Extract the (x, y) coordinate from the center of the cell holding the provided text.  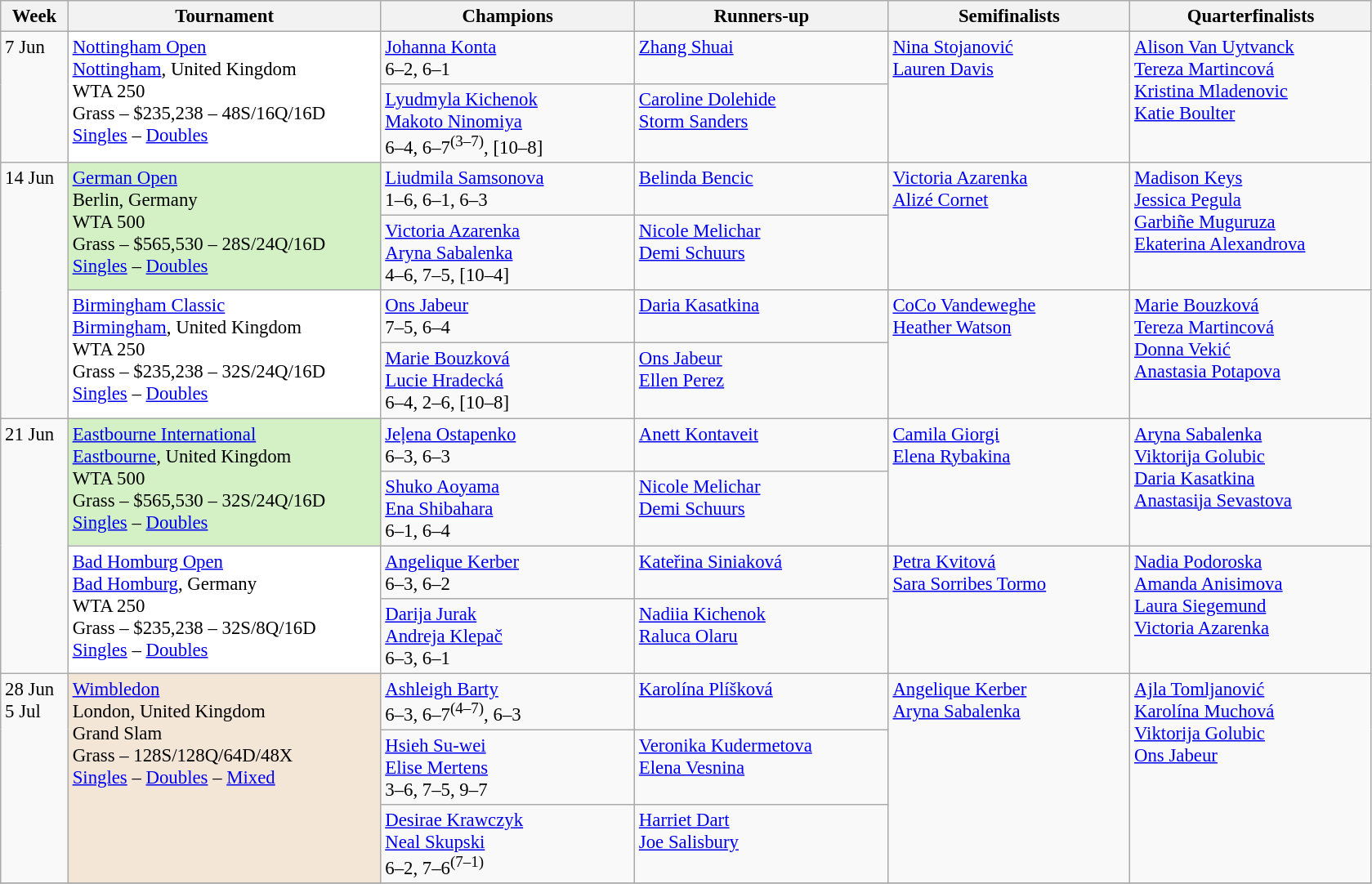
Marie Bouzková Lucie Hradecká 6–4, 2–6, [10–8] (508, 381)
Nadia Podoroska Amanda Anisimova Laura Siegemund Victoria Azarenka (1251, 609)
Alison Van Uytvanck Tereza Martincová Kristina Mladenovic Katie Boulter (1251, 98)
Bad Homburg Open Bad Homburg, GermanyWTA 250Grass – $235,238 – 32S/8Q/16D Singles – Doubles (224, 609)
Madison Keys Jessica Pegula Garbiñe Muguruza Ekaterina Alexandrova (1251, 226)
Marie Bouzková Tereza Martincová Donna Vekić Anastasia Potapova (1251, 355)
Eastbourne International Eastbourne, United KingdomWTA 500Grass – $565,530 – 32S/24Q/16D Singles – Doubles (224, 482)
German Open Berlin, GermanyWTA 500Grass – $565,530 – 28S/24Q/16D Singles – Doubles (224, 226)
Kateřina Siniaková (762, 572)
Aryna Sabalenka Viktorija Golubic Daria Kasatkina Anastasija Sevastova (1251, 482)
Nadiia Kichenok Raluca Olaru (762, 636)
Liudmila Samsonova 1–6, 6–1, 6–3 (508, 190)
Belinda Bencic (762, 190)
Ons Jabeur 7–5, 6–4 (508, 317)
Veronika Kudermetova Elena Vesnina (762, 767)
21 Jun (34, 546)
Runners-up (762, 16)
Harriet Dart Joe Salisbury (762, 844)
14 Jun (34, 290)
Jeļena Ostapenko 6–3, 6–3 (508, 444)
Tournament (224, 16)
Nottingham Open Nottingham, United KingdomWTA 250Grass – $235,238 – 48S/16Q/16D Singles – Doubles (224, 98)
7 Jun (34, 98)
Ajla Tomljanović Karolína Muchová Viktorija Golubic Ons Jabeur (1251, 778)
Daria Kasatkina (762, 317)
Victoria Azarenka Aryna Sabalenka 4–6, 7–5, [10–4] (508, 253)
Champions (508, 16)
28 Jun 5 Jul (34, 778)
CoCo Vandeweghe Heather Watson (1009, 355)
Angelique Kerber 6–3, 6–2 (508, 572)
Petra Kvitová Sara Sorribes Tormo (1009, 609)
Nina Stojanović Lauren Davis (1009, 98)
Angelique Kerber Aryna Sabalenka (1009, 778)
Desirae Krawczyk Neal Skupski 6–2, 7–6(7–1) (508, 844)
Hsieh Su-wei Elise Mertens 3–6, 7–5, 9–7 (508, 767)
Birmingham Classic Birmingham, United KingdomWTA 250Grass – $235,238 – 32S/24Q/16D Singles – Doubles (224, 355)
Caroline Dolehide Storm Sanders (762, 123)
Semifinalists (1009, 16)
Ons Jabeur Ellen Perez (762, 381)
Quarterfinalists (1251, 16)
Darija Jurak Andreja Klepač 6–3, 6–1 (508, 636)
Victoria Azarenka Alizé Cornet (1009, 226)
Shuko Aoyama Ena Shibahara 6–1, 6–4 (508, 508)
Week (34, 16)
Karolína Plíšková (762, 701)
Lyudmyla Kichenok Makoto Ninomiya 6–4, 6–7(3–7), [10–8] (508, 123)
Ashleigh Barty 6–3, 6–7(4–7), 6–3 (508, 701)
Johanna Konta 6–2, 6–1 (508, 59)
Zhang Shuai (762, 59)
Camila Giorgi Elena Rybakina (1009, 482)
Wimbledon London, United KingdomGrand SlamGrass – 128S/128Q/64D/48X Singles – Doubles – Mixed (224, 778)
Anett Kontaveit (762, 444)
